Find where the given text appears and provide that cell's center as [x, y] coordinate. 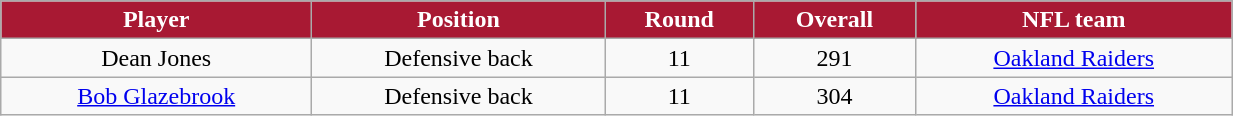
304 [834, 96]
Dean Jones [156, 58]
Round [679, 20]
291 [834, 58]
Position [459, 20]
NFL team [1074, 20]
Overall [834, 20]
Bob Glazebrook [156, 96]
Player [156, 20]
